Scan for the cell matching the given text and deliver its [X, Y] coordinate at center. 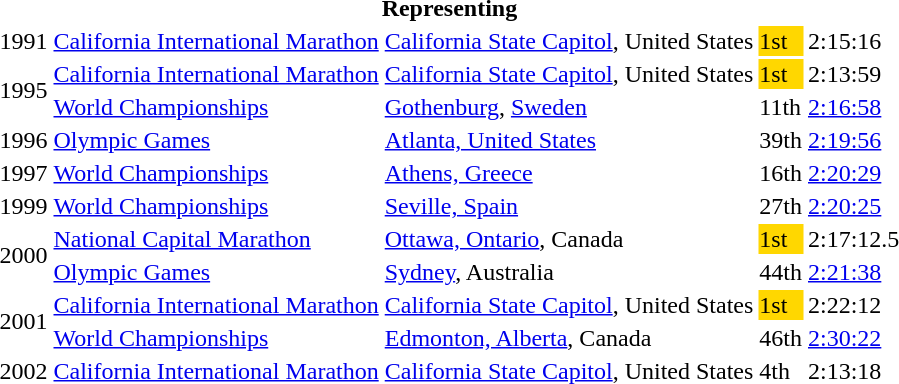
Gothenburg, Sweden [569, 107]
27th [781, 206]
Ottawa, Ontario, Canada [569, 239]
44th [781, 272]
Seville, Spain [569, 206]
Edmonton, Alberta, Canada [569, 338]
46th [781, 338]
Atlanta, United States [569, 140]
16th [781, 173]
39th [781, 140]
National Capital Marathon [216, 239]
11th [781, 107]
Athens, Greece [569, 173]
Sydney, Australia [569, 272]
